Locate the cell with the specified text and output its [x, y] center coordinate. 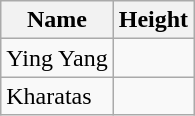
Ying Yang [57, 58]
Height [153, 20]
Name [57, 20]
Kharatas [57, 96]
